Return (X, Y) of the center of cell containing provided text 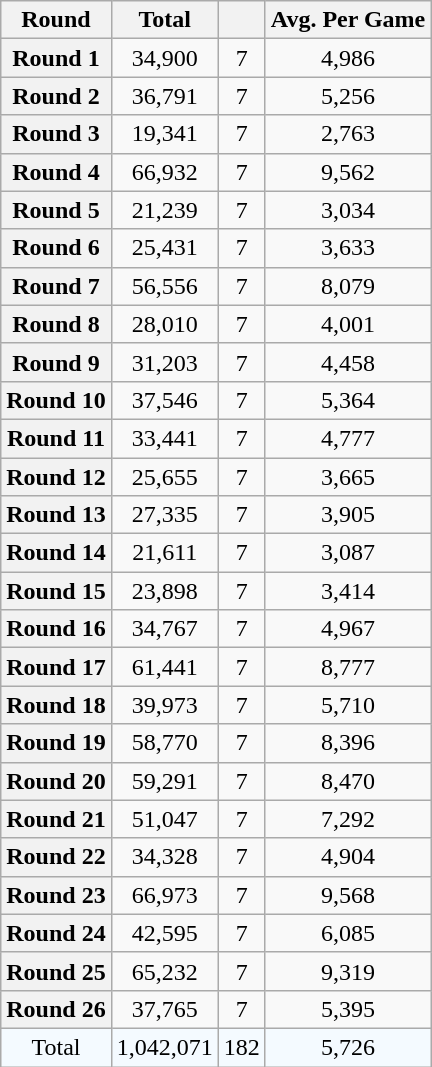
4,777 (348, 438)
23,898 (164, 591)
4,904 (348, 857)
Round 6 (56, 248)
3,414 (348, 591)
3,665 (348, 477)
Round 22 (56, 857)
Round 12 (56, 477)
66,932 (164, 172)
Round 5 (56, 210)
2,763 (348, 134)
Round 17 (56, 667)
21,611 (164, 553)
9,319 (348, 971)
19,341 (164, 134)
Round 15 (56, 591)
Round 2 (56, 96)
3,034 (348, 210)
8,396 (348, 743)
Round 20 (56, 781)
31,203 (164, 362)
61,441 (164, 667)
5,726 (348, 1047)
28,010 (164, 324)
Round 8 (56, 324)
33,441 (164, 438)
51,047 (164, 819)
37,765 (164, 1009)
Round 9 (56, 362)
Round 10 (56, 400)
8,470 (348, 781)
9,562 (348, 172)
8,079 (348, 286)
4,458 (348, 362)
25,655 (164, 477)
3,633 (348, 248)
Round 18 (56, 705)
Round 16 (56, 629)
Round 13 (56, 515)
5,256 (348, 96)
Round 3 (56, 134)
Round 24 (56, 933)
Round 4 (56, 172)
39,973 (164, 705)
37,546 (164, 400)
59,291 (164, 781)
Round 19 (56, 743)
Round 23 (56, 895)
Avg. Per Game (348, 20)
25,431 (164, 248)
1,042,071 (164, 1047)
34,767 (164, 629)
Round 26 (56, 1009)
182 (242, 1047)
65,232 (164, 971)
66,973 (164, 895)
4,986 (348, 58)
27,335 (164, 515)
4,001 (348, 324)
58,770 (164, 743)
56,556 (164, 286)
5,364 (348, 400)
Round 11 (56, 438)
Round (56, 20)
5,395 (348, 1009)
Round 7 (56, 286)
8,777 (348, 667)
3,905 (348, 515)
Round 14 (56, 553)
36,791 (164, 96)
4,967 (348, 629)
Round 1 (56, 58)
34,328 (164, 857)
34,900 (164, 58)
Round 25 (56, 971)
21,239 (164, 210)
3,087 (348, 553)
5,710 (348, 705)
42,595 (164, 933)
6,085 (348, 933)
Round 21 (56, 819)
9,568 (348, 895)
7,292 (348, 819)
